Search for the cell housing the specified text and yield its (x, y) center coordinate. 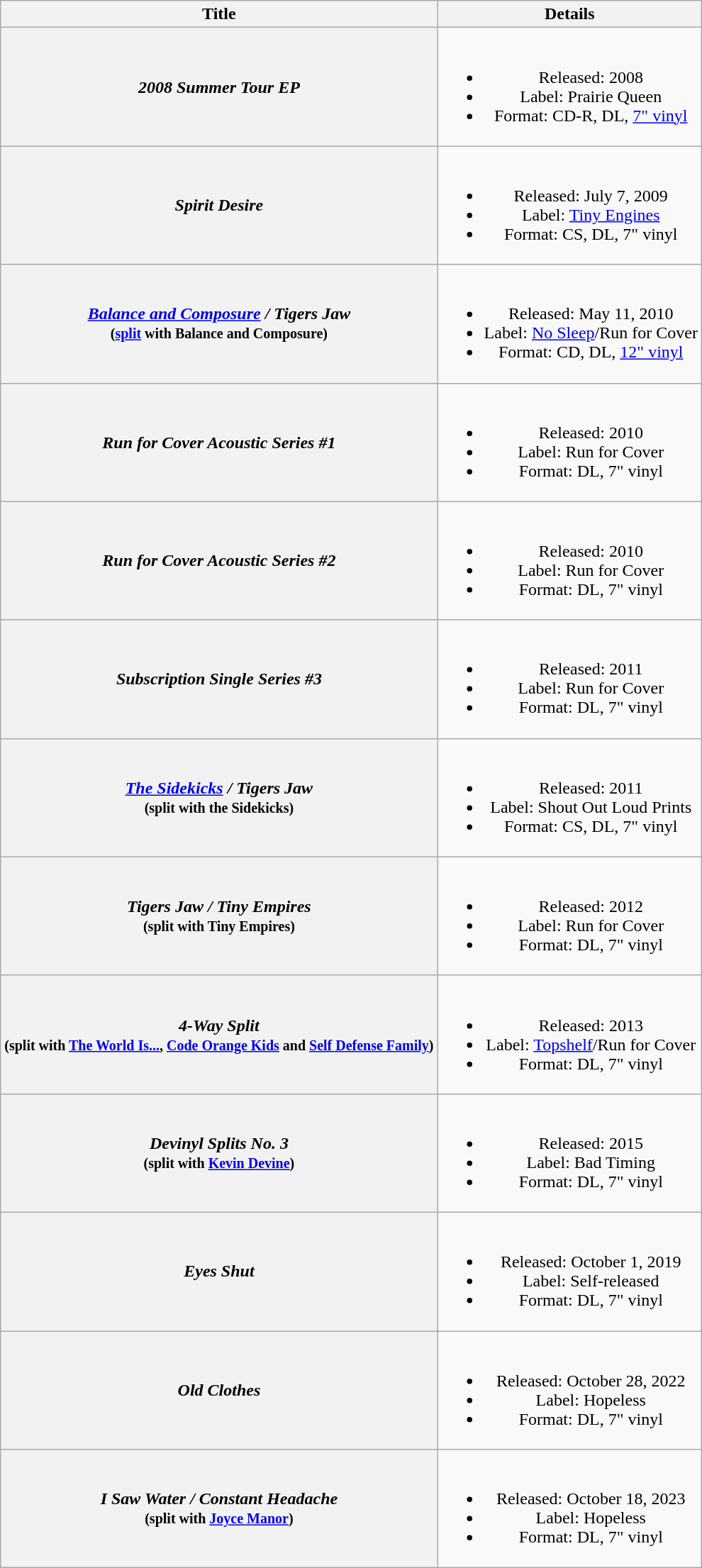
2008 Summer Tour EP (219, 87)
Released: 2011Label: Run for CoverFormat: DL, 7" vinyl (569, 679)
Title (219, 14)
Details (569, 14)
Released: 2012Label: Run for CoverFormat: DL, 7" vinyl (569, 916)
Subscription Single Series #3 (219, 679)
Eyes Shut (219, 1271)
Released: October 28, 2022Label: HopelessFormat: DL, 7" vinyl (569, 1390)
Released: 2015Label: Bad TimingFormat: DL, 7" vinyl (569, 1153)
The Sidekicks / Tigers Jaw(split with the Sidekicks) (219, 797)
Balance and Composure / Tigers Jaw(split with Balance and Composure) (219, 323)
Spirit Desire (219, 206)
4-Way Split(split with The World Is..., Code Orange Kids and Self Defense Family) (219, 1034)
Released: October 18, 2023Label: HopelessFormat: DL, 7" vinyl (569, 1509)
Old Clothes (219, 1390)
Tigers Jaw / Tiny Empires(split with Tiny Empires) (219, 916)
Released: May 11, 2010Label: No Sleep/Run for CoverFormat: CD, DL, 12" vinyl (569, 323)
Released: October 1, 2019Label: Self-releasedFormat: DL, 7" vinyl (569, 1271)
Run for Cover Acoustic Series #2 (219, 560)
Released: 2011Label: Shout Out Loud PrintsFormat: CS, DL, 7" vinyl (569, 797)
Released: 2013Label: Topshelf/Run for CoverFormat: DL, 7" vinyl (569, 1034)
Released: 2008Label: Prairie QueenFormat: CD-R, DL, 7" vinyl (569, 87)
Devinyl Splits No. 3(split with Kevin Devine) (219, 1153)
Released: July 7, 2009Label: Tiny EnginesFormat: CS, DL, 7" vinyl (569, 206)
I Saw Water / Constant Headache(split with Joyce Manor) (219, 1509)
Run for Cover Acoustic Series #1 (219, 443)
